Find where the given text appears and provide that cell's center as (x, y) coordinate. 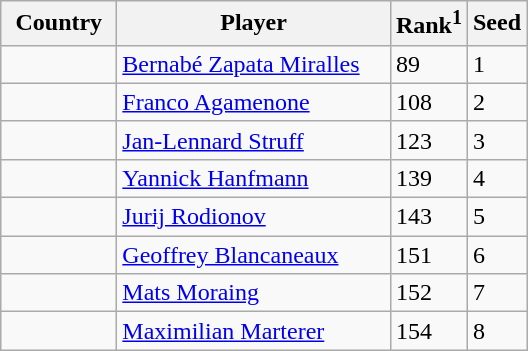
108 (428, 102)
5 (496, 217)
154 (428, 331)
123 (428, 140)
139 (428, 178)
Jan-Lennard Struff (254, 140)
2 (496, 102)
8 (496, 331)
Maximilian Marterer (254, 331)
1 (496, 64)
Geoffrey Blancaneaux (254, 255)
Seed (496, 24)
Mats Moraing (254, 293)
Franco Agamenone (254, 102)
Jurij Rodionov (254, 217)
Rank1 (428, 24)
Yannick Hanfmann (254, 178)
151 (428, 255)
Bernabé Zapata Miralles (254, 64)
3 (496, 140)
6 (496, 255)
143 (428, 217)
89 (428, 64)
7 (496, 293)
4 (496, 178)
Country (59, 24)
Player (254, 24)
152 (428, 293)
